Return the (x, y) coordinate for the center point of the cell that contains the specified text.  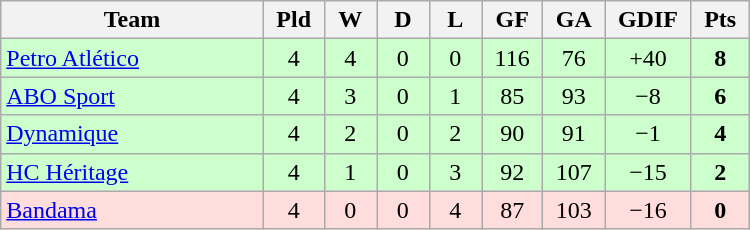
90 (512, 134)
91 (574, 134)
−15 (648, 172)
D (403, 20)
103 (574, 210)
GF (512, 20)
Pld (294, 20)
−8 (648, 96)
92 (512, 172)
Bandama (132, 210)
116 (512, 58)
GA (574, 20)
Team (132, 20)
HC Héritage (132, 172)
W (350, 20)
L (455, 20)
Pts (720, 20)
85 (512, 96)
Petro Atlético (132, 58)
107 (574, 172)
−1 (648, 134)
GDIF (648, 20)
ABO Sport (132, 96)
−16 (648, 210)
87 (512, 210)
Dynamique (132, 134)
6 (720, 96)
8 (720, 58)
+40 (648, 58)
76 (574, 58)
93 (574, 96)
